Provide the (x, y) coordinate of the cell's center where the given text is located.  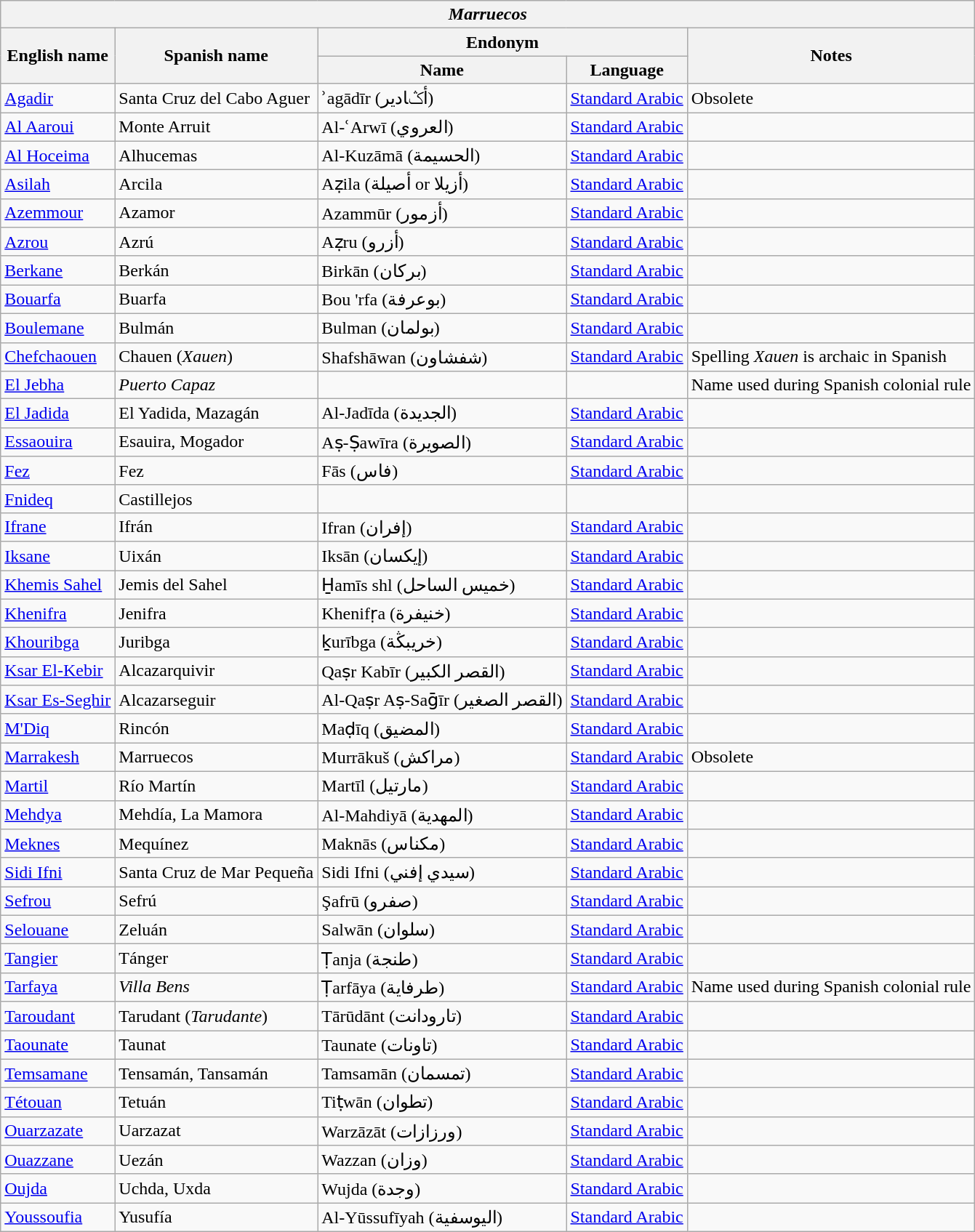
Buarfa (217, 299)
Tamsamān (تمسمان) (442, 1074)
Birkān (بركان) (442, 270)
Berkán (217, 270)
El Yadida, Mazagán (217, 414)
Chauen (Xauen) (217, 357)
Ouazzane (58, 1160)
Al Hoceima (58, 156)
Aṣ-Ṣawīra (الصويرة) (442, 442)
English name (58, 56)
Castillejos (217, 499)
Taunate (تاونات) (442, 1045)
Tensamán, Tansamán (217, 1074)
Monte Arruit (217, 126)
Azemmour (58, 213)
ʾagādīr (أݣادير) (442, 98)
Notes (831, 56)
Khenifra (58, 613)
Alcazarseguir (217, 700)
Taroudant (58, 1016)
Villa Bens (217, 987)
M'Diq (58, 728)
Meknes (58, 844)
Uchda, Uxda (217, 1188)
Tiṭwān (تطوان‎) (442, 1103)
Khemis Sahel (58, 584)
Arcila (217, 185)
Language (627, 70)
Mequínez (217, 844)
Murrākuš (مراكش) (442, 757)
Martīl (مارتيل) (442, 786)
Ifrane (58, 527)
Warzāzāt (‎ورزازات‎) (442, 1131)
Santa Cruz de Mar Pequeña (217, 872)
Ifran (إفران) (442, 527)
Jenifra (217, 613)
Tétouan (58, 1103)
Ouarzazate (58, 1131)
Rincón (217, 728)
Endonym (503, 42)
Sefrú (217, 901)
Wujda (وجدة) (442, 1188)
Uezán (217, 1160)
Ksar Es-Seghir (58, 700)
Spanish name (217, 56)
Tangier (58, 959)
Boulemane (58, 328)
Tánger (217, 959)
Uarzazat (217, 1131)
Tarfaya (58, 987)
Sefrou (58, 901)
Puerto Capaz (217, 385)
Jemis del Sahel (217, 584)
Al-Mahdiyā (المهدية) (442, 815)
Bouarfa (58, 299)
ḵurībga (خريبڭة) (442, 643)
Maḍīq (المضيق‎) (442, 728)
Qaṣr Kabīr (القصر الكبير) (442, 671)
Khenifṛa (خنيفرة) (442, 613)
Uixán (217, 556)
Maknās (مكناس) (442, 844)
Al-Yūssufīyah (اليوسفية) (442, 1217)
Khouribga (58, 643)
Asilah (58, 185)
Selouane (58, 930)
Alhucemas (217, 156)
Salwān (سلوان) (442, 930)
El Jadida (58, 414)
Río Martín (217, 786)
Azamor (217, 213)
Al-Jadīda (الجديدة) (442, 414)
Tārūdānt (تارودانت) (442, 1016)
Taounate (58, 1045)
Azammūr (أزمور) (442, 213)
Al-Kuzāmā (الحسيمة) (442, 156)
Wazzan (وزان) (442, 1160)
Alcazarquivir (217, 671)
Azrú (217, 242)
Juribga (217, 643)
El Jebha (58, 385)
Youssoufia (58, 1217)
Chefchaouen (58, 357)
Berkane (58, 270)
Şafrū (صفرو) (442, 901)
Marrakesh (58, 757)
Iksān (إيكسان) (442, 556)
Sidi Ifni (سيدي إفني) (442, 872)
Name (442, 70)
Bulmán (217, 328)
Bulman (بولمان) (442, 328)
Yusufía (217, 1217)
Fnideq (58, 499)
Ifrán (217, 527)
Santa Cruz del Cabo Aguer (217, 98)
Ṭarfāya (طرفاية) (442, 987)
Al Aaroui (58, 126)
Shafshāwan (شفشاون‎) (442, 357)
Al-ʿArwī (العروي) (442, 126)
Ṭanja (طنجة‎) (442, 959)
Spelling Xauen is archaic in Spanish (831, 357)
Aẓila (أصيلة‎ or أزيلا) (442, 185)
Taunat (217, 1045)
Mehdía, La Mamora (217, 815)
Al-Qaṣr Aṣ-Saḡīr (القصر الصغير) (442, 700)
Azrou (58, 242)
Aẓru (أزرو) (442, 242)
Iksane (58, 556)
Oujda (58, 1188)
Martil (58, 786)
Fās (فاس‎) (442, 471)
Essaouira (58, 442)
Tetuán (217, 1103)
Esauira, Mogador (217, 442)
Zeluán (217, 930)
Temsamane (58, 1074)
Sidi Ifni (58, 872)
Agadir (58, 98)
Tarudant (Tarudante) (217, 1016)
Mehdya (58, 815)
H̱amīs shl (خميس الساحل) (442, 584)
Bou 'rfa (بوعرفة) (442, 299)
Ksar El-Kebir (58, 671)
